Return the [x, y] coordinate for the center point of the cell that contains the specified text.  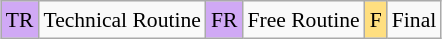
Final [414, 20]
FR [224, 20]
F [376, 20]
Free Routine [303, 20]
TR [20, 20]
Technical Routine [122, 20]
